Identify which cell holds the provided text, then report its [X, Y] central coordinate. 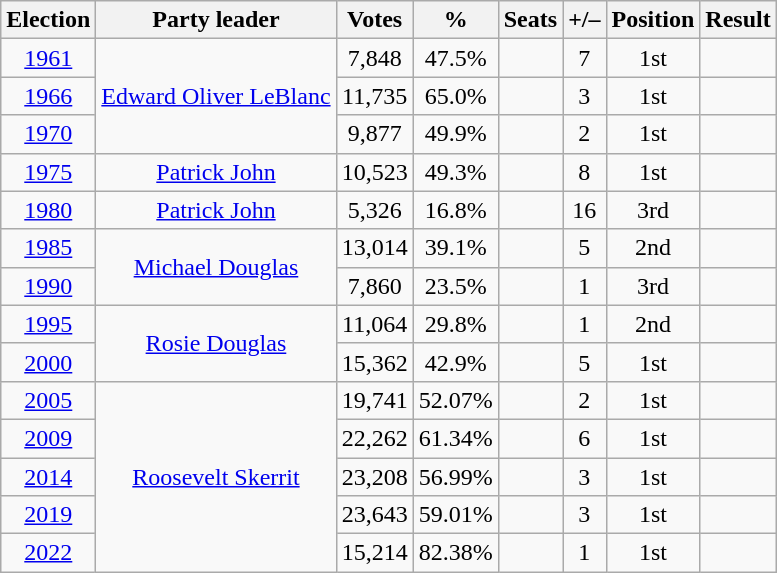
6 [584, 438]
2022 [48, 553]
1980 [48, 210]
1995 [48, 324]
13,014 [374, 248]
23,208 [374, 477]
Roosevelt Skerrit [216, 476]
Result [738, 20]
49.9% [456, 134]
56.99% [456, 477]
% [456, 20]
7,848 [374, 58]
65.0% [456, 96]
Votes [374, 20]
49.3% [456, 172]
29.8% [456, 324]
23,643 [374, 515]
7,860 [374, 286]
10,523 [374, 172]
Michael Douglas [216, 267]
2014 [48, 477]
1990 [48, 286]
Party leader [216, 20]
Edward Oliver LeBlanc [216, 96]
1975 [48, 172]
2019 [48, 515]
61.34% [456, 438]
Position [653, 20]
8 [584, 172]
15,362 [374, 362]
Seats [530, 20]
39.1% [456, 248]
82.38% [456, 553]
16 [584, 210]
47.5% [456, 58]
9,877 [374, 134]
2000 [48, 362]
59.01% [456, 515]
Election [48, 20]
11,735 [374, 96]
1961 [48, 58]
Rosie Douglas [216, 343]
2009 [48, 438]
19,741 [374, 400]
52.07% [456, 400]
1985 [48, 248]
1966 [48, 96]
22,262 [374, 438]
15,214 [374, 553]
1970 [48, 134]
11,064 [374, 324]
42.9% [456, 362]
16.8% [456, 210]
5,326 [374, 210]
2005 [48, 400]
7 [584, 58]
+/– [584, 20]
23.5% [456, 286]
